Return the [X, Y] coordinate for the center point of the cell that contains the specified text.  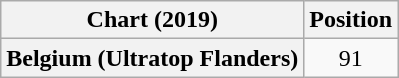
91 [351, 58]
Belgium (Ultratop Flanders) [152, 58]
Position [351, 20]
Chart (2019) [152, 20]
